Extract the [X, Y] coordinate from the center of the cell holding the provided text.  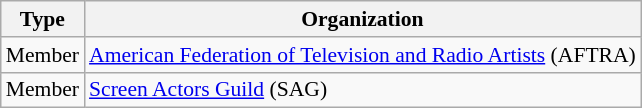
Organization [362, 19]
Type [42, 19]
American Federation of Television and Radio Artists (AFTRA) [362, 55]
Screen Actors Guild (SAG) [362, 90]
